For the text-containing cell, return its midpoint in (x, y) coordinate format. 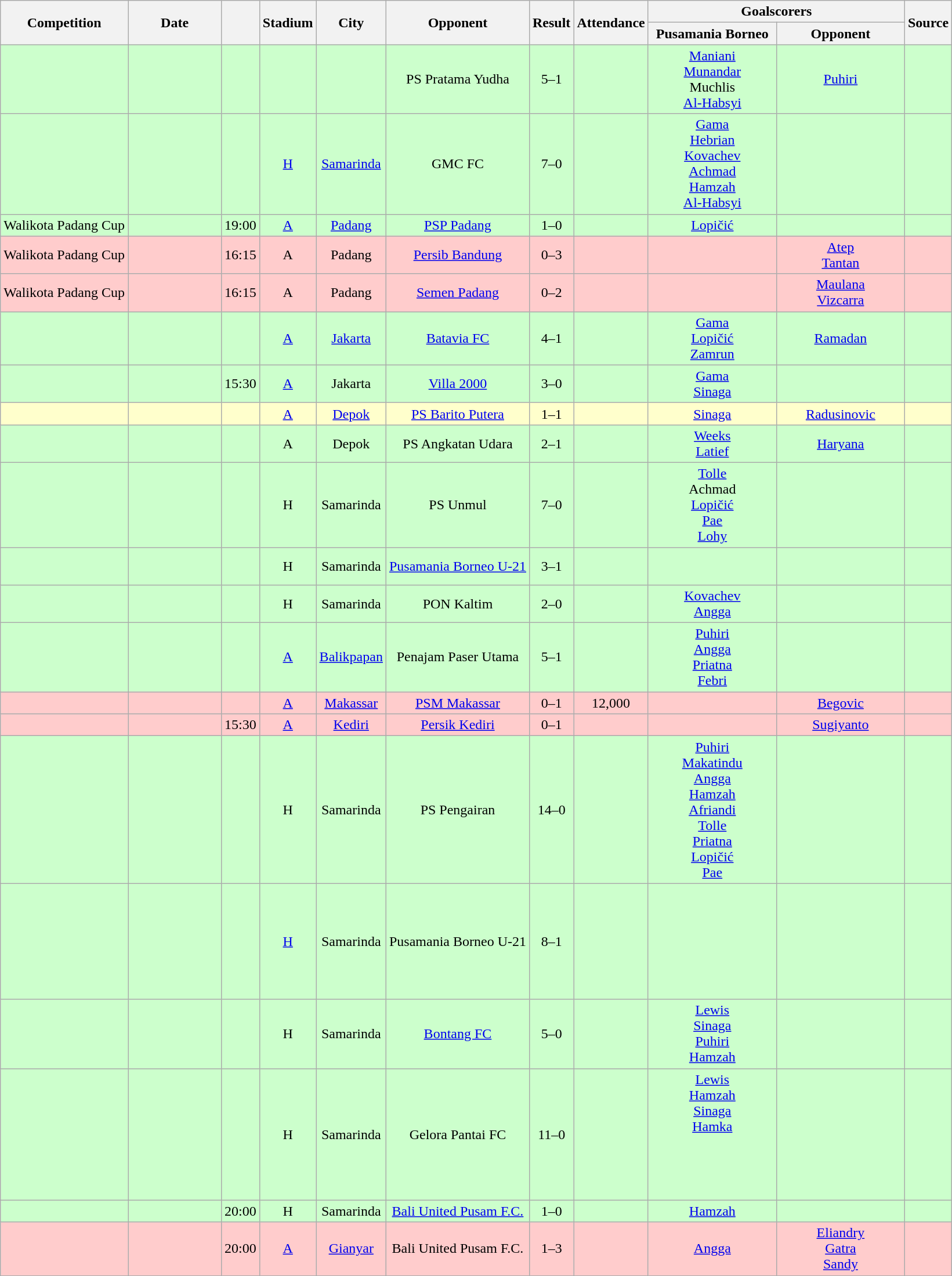
3–1 (551, 566)
Angga (712, 1249)
Lewis Hamzah Sinaga Hamka (712, 1134)
Kediri (351, 725)
Result (551, 23)
Gama Lopičić Zamrun (712, 338)
0–3 (551, 255)
PS Pratama Yudha (457, 79)
Gianyar (351, 1249)
Competition (64, 23)
Persib Bandung (457, 255)
PSM Makassar (457, 703)
14–0 (551, 810)
1–1 (551, 414)
Goalscorers (776, 12)
Makassar (351, 703)
0–2 (551, 292)
Sugiyanto (840, 725)
Eliandry Gatra Sandy (840, 1249)
Begovic (840, 703)
Persik Kediri (457, 725)
PON Kaltim (457, 604)
Haryana (840, 443)
Puhiri Makatindu Angga Hamzah Afriandi Tolle Priatna Lopičić Pae (712, 810)
Date (175, 23)
Stadium (288, 23)
11–0 (551, 1134)
PS Barito Putera (457, 414)
City (351, 23)
Puhiri Angga Priatna Febri (712, 658)
Source (928, 23)
5–0 (551, 1034)
8–1 (551, 941)
Puhiri (840, 79)
PS Pengairan (457, 810)
1–3 (551, 1249)
Sinaga (712, 414)
3–0 (551, 384)
Bontang FC (457, 1034)
Maniani Munandar Muchlis Al-Habsyi (712, 79)
PSP Padang (457, 225)
Atep Tantan (840, 255)
Lewis Sinaga Puhiri Hamzah (712, 1034)
Ramadan (840, 338)
Balikpapan (351, 658)
Lopičić (712, 225)
Gama Hebrian Kovachev Achmad Hamzah Al-Habsyi (712, 164)
Gama Sinaga (712, 384)
12,000 (611, 703)
PS Angkatan Udara (457, 443)
4–1 (551, 338)
Maulana Vizcarra (840, 292)
Hamzah (712, 1211)
Pusamania Borneo (712, 34)
Penajam Paser Utama (457, 658)
Gelora Pantai FC (457, 1134)
Villa 2000 (457, 384)
Semen Padang (457, 292)
Attendance (611, 23)
Radusinovic (840, 414)
GMC FC (457, 164)
Tolle Achmad Lopičić Pae Lohy (712, 505)
Batavia FC (457, 338)
2–1 (551, 443)
PS Unmul (457, 505)
2–0 (551, 604)
19:00 (241, 225)
Weeks Latief (712, 443)
Kovachev Angga (712, 604)
